Return the [x, y] coordinate for the center point of the cell that contains the specified text.  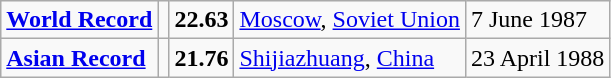
23 April 1988 [537, 58]
Asian Record [80, 58]
21.76 [202, 58]
7 June 1987 [537, 20]
22.63 [202, 20]
World Record [80, 20]
Shijiazhuang, China [350, 58]
Moscow, Soviet Union [350, 20]
